Locate the cell with the specified text and output its [X, Y] center coordinate. 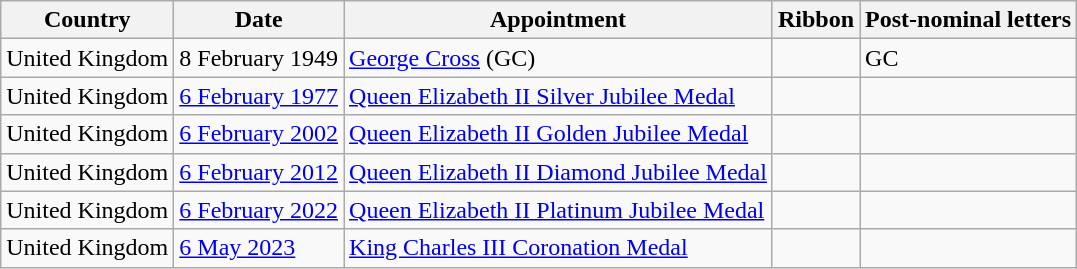
6 February 2012 [259, 172]
6 February 2002 [259, 134]
George Cross (GC) [558, 58]
GC [968, 58]
King Charles III Coronation Medal [558, 248]
Queen Elizabeth II Diamond Jubilee Medal [558, 172]
8 February 1949 [259, 58]
6 February 1977 [259, 96]
Ribbon [816, 20]
6 February 2022 [259, 210]
Country [88, 20]
Post-nominal letters [968, 20]
Queen Elizabeth II Platinum Jubilee Medal [558, 210]
Queen Elizabeth II Silver Jubilee Medal [558, 96]
6 May 2023 [259, 248]
Date [259, 20]
Queen Elizabeth II Golden Jubilee Medal [558, 134]
Appointment [558, 20]
